Extract the (x, y) coordinate from the center of the cell holding the provided text.  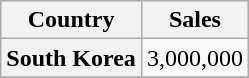
Sales (194, 20)
Country (72, 20)
South Korea (72, 58)
3,000,000 (194, 58)
